Provide the (x, y) coordinate of the cell's center where the given text is located.  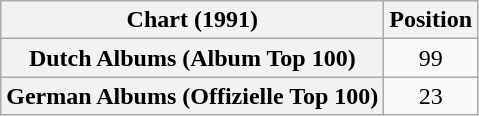
Dutch Albums (Album Top 100) (192, 58)
23 (431, 96)
Position (431, 20)
German Albums (Offizielle Top 100) (192, 96)
Chart (1991) (192, 20)
99 (431, 58)
